Determine the (x, y) coordinate at the center of the cell enclosing the given text.  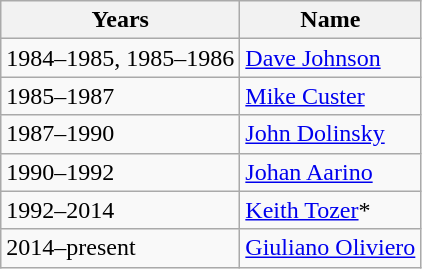
Years (120, 20)
Name (330, 20)
John Dolinsky (330, 134)
1992–2014 (120, 210)
1990–1992 (120, 172)
2014–present (120, 248)
1985–1987 (120, 96)
Giuliano Oliviero (330, 248)
Johan Aarino (330, 172)
Dave Johnson (330, 58)
1984–1985, 1985–1986 (120, 58)
Keith Tozer* (330, 210)
1987–1990 (120, 134)
Mike Custer (330, 96)
